Extract the (x, y) coordinate from the center of the cell holding the provided text.  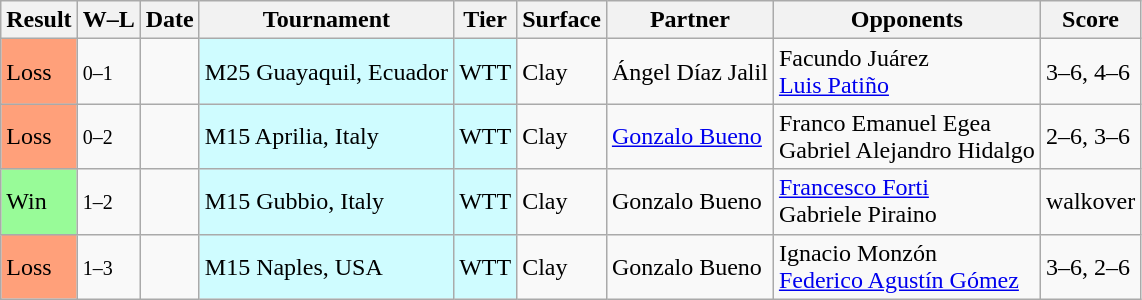
1–3 (108, 266)
Result (39, 20)
Franco Emanuel Egea Gabriel Alejandro Hidalgo (906, 136)
Tournament (326, 20)
M15 Naples, USA (326, 266)
Ignacio Monzón Federico Agustín Gómez (906, 266)
Tier (486, 20)
Win (39, 202)
M25 Guayaquil, Ecuador (326, 72)
3–6, 4–6 (1090, 72)
M15 Aprilia, Italy (326, 136)
Partner (690, 20)
M15 Gubbio, Italy (326, 202)
Date (170, 20)
Opponents (906, 20)
W–L (108, 20)
walkover (1090, 202)
0–1 (108, 72)
2–6, 3–6 (1090, 136)
Facundo Juárez Luis Patiño (906, 72)
Surface (562, 20)
Ángel Díaz Jalil (690, 72)
3–6, 2–6 (1090, 266)
Francesco Forti Gabriele Piraino (906, 202)
1–2 (108, 202)
0–2 (108, 136)
Score (1090, 20)
